Extract the (x, y) coordinate from the center of the cell holding the provided text.  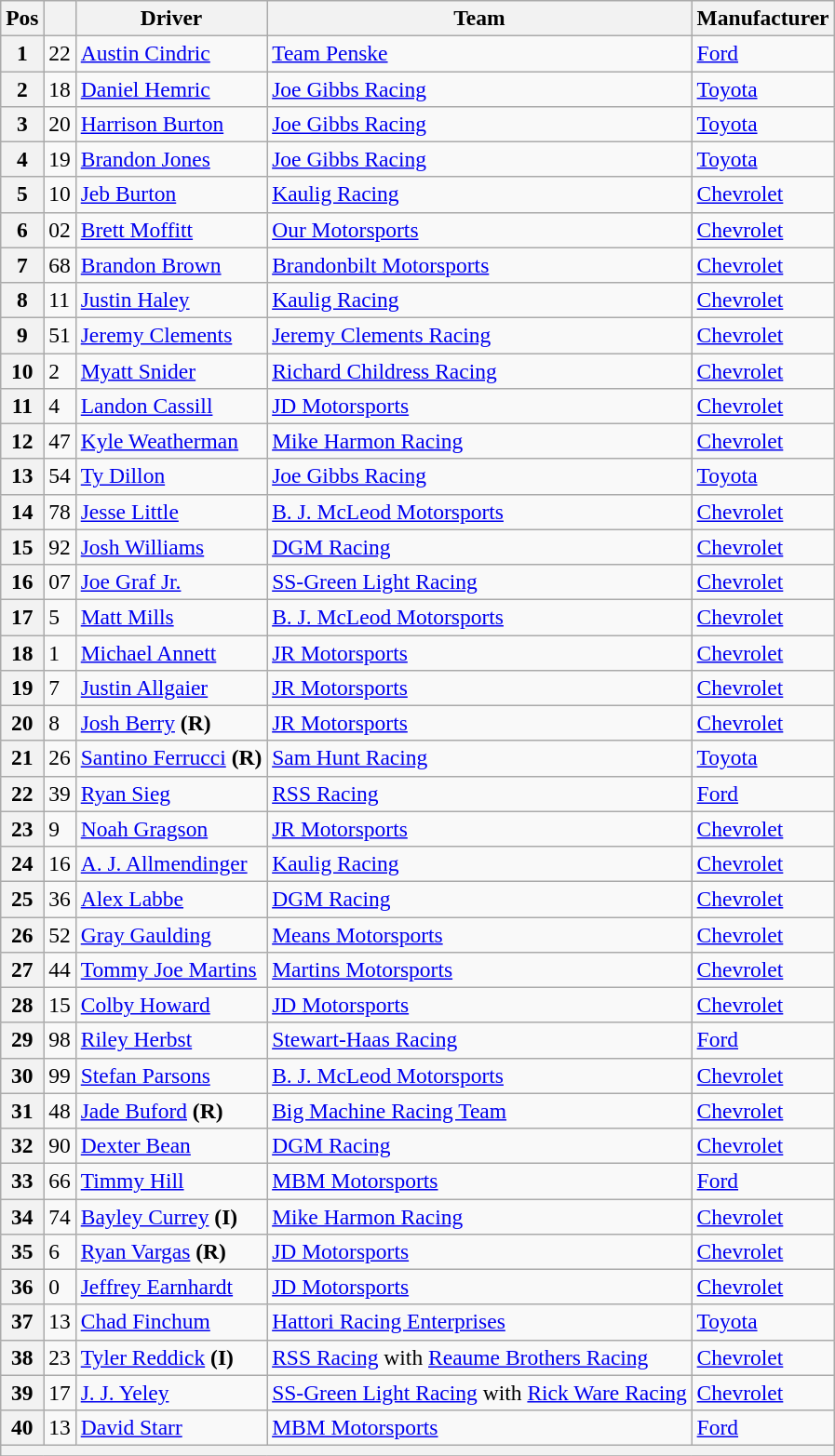
Austin Cindric (171, 53)
Brett Moffitt (171, 230)
12 (22, 441)
48 (60, 1111)
02 (60, 230)
Jade Buford (R) (171, 1111)
68 (60, 265)
A. J. Allmendinger (171, 863)
52 (60, 934)
Our Motorsports (479, 230)
Josh Berry (R) (171, 723)
Josh Williams (171, 547)
Myatt Snider (171, 370)
Gray Gaulding (171, 934)
Justin Allgaier (171, 688)
Driver (171, 18)
Team Penske (479, 53)
Team (479, 18)
54 (60, 476)
Timmy Hill (171, 1181)
38 (22, 1357)
David Starr (171, 1427)
32 (22, 1145)
74 (60, 1216)
Landon Cassill (171, 406)
51 (60, 335)
25 (22, 899)
30 (22, 1075)
78 (60, 512)
66 (60, 1181)
Chad Finchum (171, 1322)
Brandon Jones (171, 159)
Harrison Burton (171, 124)
Matt Mills (171, 617)
SS-Green Light Racing (479, 581)
28 (22, 1005)
Jeremy Clements Racing (479, 335)
Noah Gragson (171, 829)
90 (60, 1145)
07 (60, 581)
31 (22, 1111)
92 (60, 547)
Sam Hunt Racing (479, 758)
Jesse Little (171, 512)
Riley Herbst (171, 1040)
34 (22, 1216)
29 (22, 1040)
37 (22, 1322)
Stefan Parsons (171, 1075)
Martins Motorsports (479, 969)
Jeffrey Earnhardt (171, 1287)
Justin Haley (171, 300)
27 (22, 969)
J. J. Yeley (171, 1393)
Big Machine Racing Team (479, 1111)
Daniel Hemric (171, 88)
Dexter Bean (171, 1145)
RSS Racing with Reaume Brothers Racing (479, 1357)
14 (22, 512)
24 (22, 863)
Brandon Brown (171, 265)
Ryan Sieg (171, 794)
99 (60, 1075)
Tommy Joe Martins (171, 969)
Kyle Weatherman (171, 441)
SS-Green Light Racing with Rick Ware Racing (479, 1393)
21 (22, 758)
Brandonbilt Motorsports (479, 265)
Richard Childress Racing (479, 370)
Bayley Currey (I) (171, 1216)
Ty Dillon (171, 476)
Jeremy Clements (171, 335)
Stewart-Haas Racing (479, 1040)
Pos (22, 18)
3 (22, 124)
Hattori Racing Enterprises (479, 1322)
0 (60, 1287)
Means Motorsports (479, 934)
Santino Ferrucci (R) (171, 758)
Ryan Vargas (R) (171, 1251)
Jeb Burton (171, 194)
Colby Howard (171, 1005)
33 (22, 1181)
Alex Labbe (171, 899)
Tyler Reddick (I) (171, 1357)
40 (22, 1427)
35 (22, 1251)
RSS Racing (479, 794)
Joe Graf Jr. (171, 581)
Michael Annett (171, 652)
98 (60, 1040)
44 (60, 969)
Manufacturer (763, 18)
47 (60, 441)
